Return (X, Y) of the center of cell containing provided text 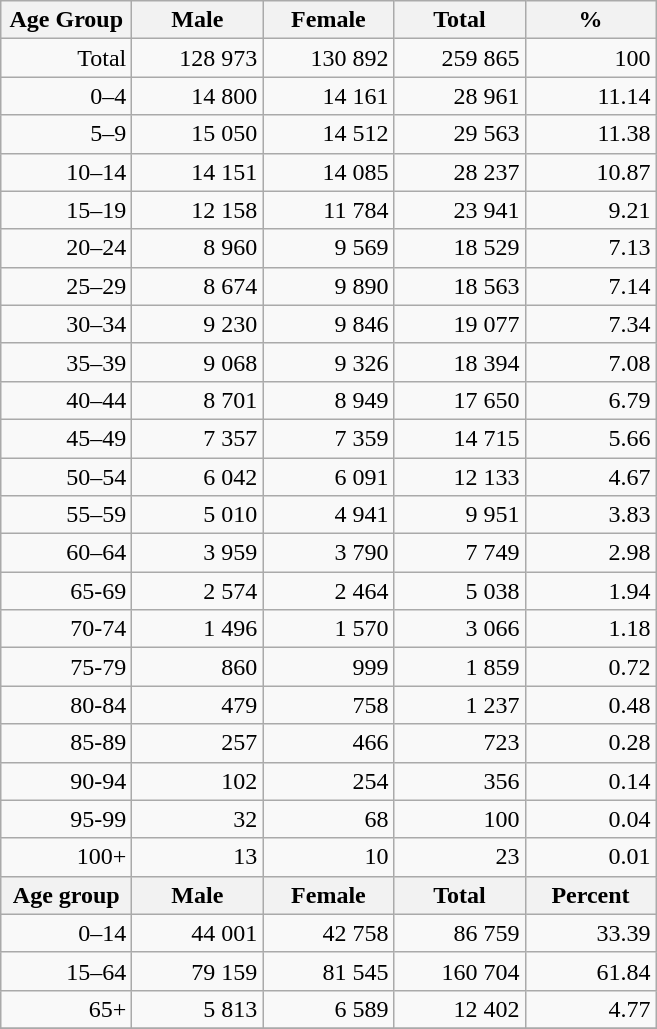
7 357 (198, 438)
1 859 (460, 667)
90-94 (66, 781)
60–64 (66, 553)
23 941 (460, 210)
14 715 (460, 438)
14 085 (328, 172)
7.13 (590, 248)
479 (198, 705)
68 (328, 819)
5.66 (590, 438)
0.28 (590, 743)
1.18 (590, 629)
3.83 (590, 515)
35–39 (66, 362)
10 (328, 857)
0.72 (590, 667)
758 (328, 705)
5 038 (460, 591)
32 (198, 819)
2.98 (590, 553)
42 758 (328, 933)
7.14 (590, 286)
18 394 (460, 362)
18 529 (460, 248)
9 890 (328, 286)
259 865 (460, 58)
11 784 (328, 210)
3 066 (460, 629)
4 941 (328, 515)
1 496 (198, 629)
28 961 (460, 96)
81 545 (328, 971)
29 563 (460, 134)
3 959 (198, 553)
79 159 (198, 971)
5 813 (198, 1009)
6 042 (198, 477)
9 846 (328, 324)
80-84 (66, 705)
75-79 (66, 667)
130 892 (328, 58)
102 (198, 781)
28 237 (460, 172)
100+ (66, 857)
1.94 (590, 591)
70-74 (66, 629)
6 091 (328, 477)
95-99 (66, 819)
4.77 (590, 1009)
61.84 (590, 971)
0.14 (590, 781)
25–29 (66, 286)
8 701 (198, 400)
4.67 (590, 477)
17 650 (460, 400)
9 569 (328, 248)
723 (460, 743)
20–24 (66, 248)
11.38 (590, 134)
0.04 (590, 819)
9 230 (198, 324)
1 237 (460, 705)
19 077 (460, 324)
18 563 (460, 286)
9 068 (198, 362)
14 151 (198, 172)
0–14 (66, 933)
15 050 (198, 134)
6.79 (590, 400)
7.34 (590, 324)
65-69 (66, 591)
0.48 (590, 705)
5–9 (66, 134)
8 674 (198, 286)
9 951 (460, 515)
8 960 (198, 248)
55–59 (66, 515)
254 (328, 781)
9 326 (328, 362)
860 (198, 667)
6 589 (328, 1009)
Age Group (66, 20)
2 464 (328, 591)
7 749 (460, 553)
40–44 (66, 400)
45–49 (66, 438)
999 (328, 667)
% (590, 20)
15–64 (66, 971)
Age group (66, 895)
14 161 (328, 96)
85-89 (66, 743)
12 402 (460, 1009)
65+ (66, 1009)
44 001 (198, 933)
3 790 (328, 553)
12 133 (460, 477)
30–34 (66, 324)
1 570 (328, 629)
12 158 (198, 210)
33.39 (590, 933)
15–19 (66, 210)
160 704 (460, 971)
10.87 (590, 172)
14 512 (328, 134)
23 (460, 857)
0–4 (66, 96)
257 (198, 743)
5 010 (198, 515)
7 359 (328, 438)
7.08 (590, 362)
50–54 (66, 477)
86 759 (460, 933)
128 973 (198, 58)
0.01 (590, 857)
466 (328, 743)
9.21 (590, 210)
10–14 (66, 172)
2 574 (198, 591)
Percent (590, 895)
356 (460, 781)
8 949 (328, 400)
13 (198, 857)
11.14 (590, 96)
14 800 (198, 96)
